Output the (x, y) coordinate of the center of the cell containing the given text.  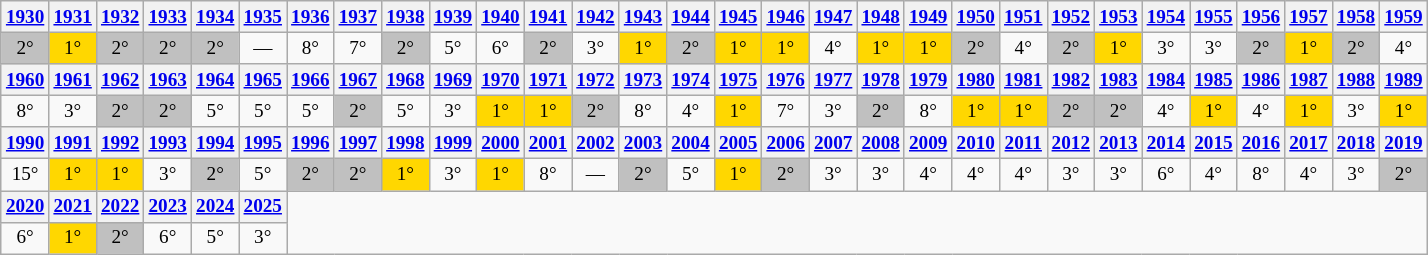
1932 (120, 17)
1997 (358, 143)
1958 (1356, 17)
1962 (120, 80)
1943 (643, 17)
1988 (1356, 80)
1978 (881, 80)
1999 (453, 143)
2019 (1404, 143)
2014 (1166, 143)
1986 (1261, 80)
1963 (168, 80)
1982 (1071, 80)
2001 (548, 143)
1990 (25, 143)
1995 (263, 143)
2008 (881, 143)
1957 (1309, 17)
1989 (1404, 80)
1981 (1023, 80)
2012 (1071, 143)
1968 (406, 80)
2016 (1261, 143)
1945 (738, 17)
1965 (263, 80)
2023 (168, 207)
2006 (786, 143)
1977 (833, 80)
2025 (263, 207)
1941 (548, 17)
2018 (1356, 143)
15° (25, 175)
1934 (215, 17)
1948 (881, 17)
1950 (976, 17)
1930 (25, 17)
1953 (1119, 17)
1942 (596, 17)
2020 (25, 207)
2007 (833, 143)
1972 (596, 80)
1994 (215, 143)
1947 (833, 17)
2017 (1309, 143)
1992 (120, 143)
1961 (73, 80)
1939 (453, 17)
1973 (643, 80)
1967 (358, 80)
1983 (1119, 80)
1949 (928, 17)
2015 (1214, 143)
1979 (928, 80)
1940 (501, 17)
2004 (691, 143)
1954 (1166, 17)
1996 (311, 143)
2024 (215, 207)
1936 (311, 17)
1956 (1261, 17)
1966 (311, 80)
2021 (73, 207)
1984 (1166, 80)
1946 (786, 17)
1974 (691, 80)
1964 (215, 80)
1933 (168, 17)
2002 (596, 143)
1952 (1071, 17)
1938 (406, 17)
1955 (1214, 17)
1980 (976, 80)
1969 (453, 80)
2003 (643, 143)
1971 (548, 80)
2011 (1023, 143)
2009 (928, 143)
2000 (501, 143)
2013 (1119, 143)
1998 (406, 143)
1993 (168, 143)
1937 (358, 17)
2010 (976, 143)
1935 (263, 17)
1987 (1309, 80)
2005 (738, 143)
1985 (1214, 80)
1959 (1404, 17)
1976 (786, 80)
1931 (73, 17)
1975 (738, 80)
2022 (120, 207)
1944 (691, 17)
1970 (501, 80)
1991 (73, 143)
1951 (1023, 17)
1960 (25, 80)
